Search for the cell housing the specified text and yield its [X, Y] center coordinate. 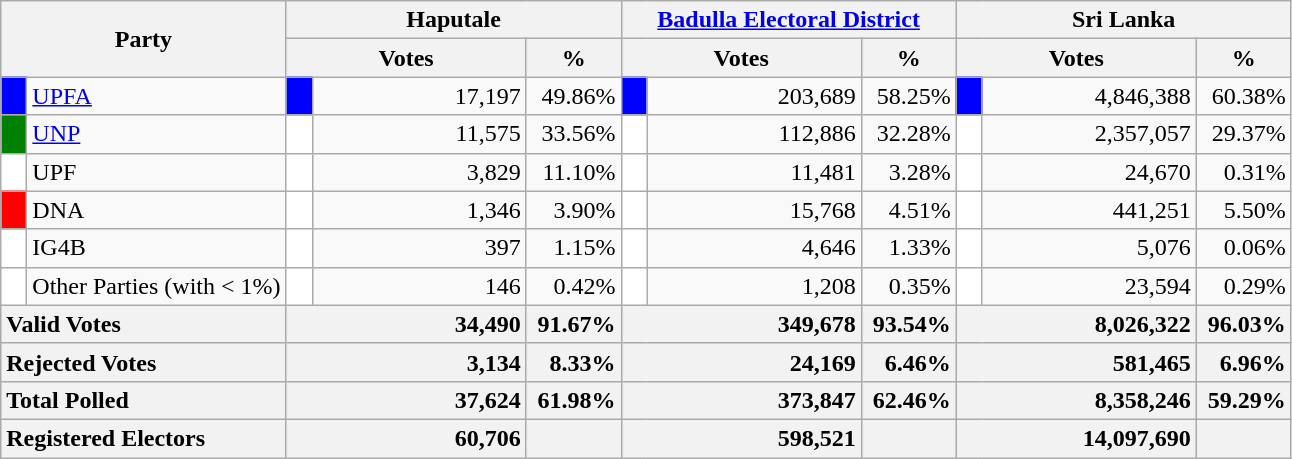
0.06% [1244, 248]
34,490 [406, 324]
8.33% [574, 362]
112,886 [754, 134]
91.67% [574, 324]
96.03% [1244, 324]
1.33% [908, 248]
DNA [156, 210]
441,251 [1089, 210]
598,521 [741, 438]
49.86% [574, 96]
37,624 [406, 400]
1,208 [754, 286]
146 [419, 286]
6.96% [1244, 362]
17,197 [419, 96]
Haputale [454, 20]
3,829 [419, 172]
58.25% [908, 96]
UPF [156, 172]
Badulla Electoral District [788, 20]
0.42% [574, 286]
3.28% [908, 172]
Sri Lanka [1124, 20]
60,706 [406, 438]
4,646 [754, 248]
397 [419, 248]
60.38% [1244, 96]
3,134 [406, 362]
Rejected Votes [144, 362]
5.50% [1244, 210]
Party [144, 39]
UNP [156, 134]
32.28% [908, 134]
23,594 [1089, 286]
349,678 [741, 324]
2,357,057 [1089, 134]
62.46% [908, 400]
61.98% [574, 400]
59.29% [1244, 400]
5,076 [1089, 248]
6.46% [908, 362]
4.51% [908, 210]
33.56% [574, 134]
1.15% [574, 248]
8,026,322 [1076, 324]
93.54% [908, 324]
8,358,246 [1076, 400]
581,465 [1076, 362]
373,847 [741, 400]
24,169 [741, 362]
11,481 [754, 172]
3.90% [574, 210]
11.10% [574, 172]
24,670 [1089, 172]
1,346 [419, 210]
11,575 [419, 134]
Total Polled [144, 400]
Valid Votes [144, 324]
UPFA [156, 96]
0.31% [1244, 172]
0.35% [908, 286]
14,097,690 [1076, 438]
Registered Electors [144, 438]
15,768 [754, 210]
Other Parties (with < 1%) [156, 286]
0.29% [1244, 286]
4,846,388 [1089, 96]
29.37% [1244, 134]
IG4B [156, 248]
203,689 [754, 96]
